Identify which cell holds the provided text, then report its (x, y) central coordinate. 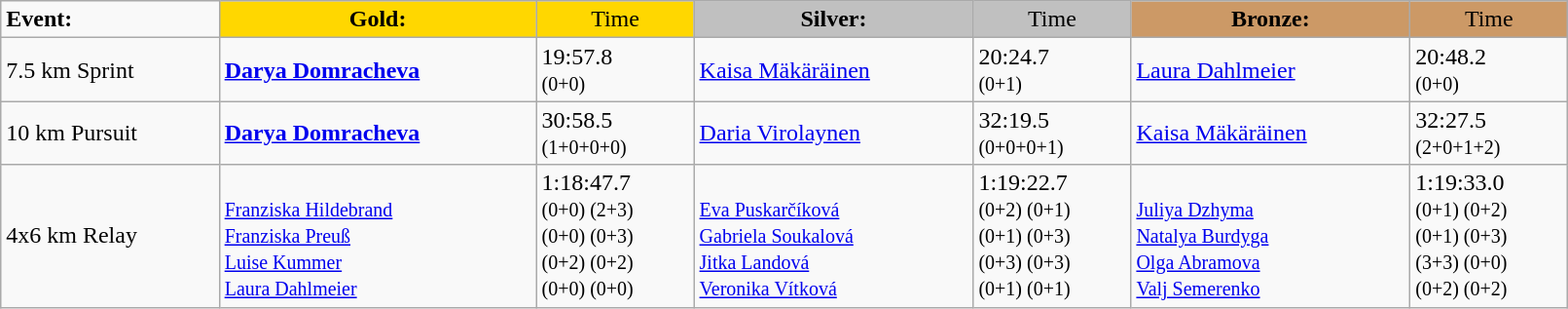
30:58.5(1+0+0+0) (615, 133)
Laura Dahlmeier (1271, 70)
20:24.7(0+1) (1052, 70)
1:19:22.7(0+2) (0+1)(0+1) (0+3)(0+3) (0+3)(0+1) (0+1) (1052, 236)
Silver: (833, 19)
4x6 km Relay (110, 236)
1:19:33.0(0+1) (0+2)(0+1) (0+3)(3+3) (0+0)(0+2) (0+2) (1489, 236)
Juliya DzhymaNatalya BurdygaOlga AbramovaValj Semerenko (1271, 236)
19:57.8(0+0) (615, 70)
10 km Pursuit (110, 133)
1:18:47.7(0+0) (2+3)(0+0) (0+3)(0+2) (0+2)(0+0) (0+0) (615, 236)
20:48.2(0+0) (1489, 70)
32:27.5(2+0+1+2) (1489, 133)
Event: (110, 19)
32:19.5 (0+0+0+1) (1052, 133)
Daria Virolaynen (833, 133)
7.5 km Sprint (110, 70)
Gold: (378, 19)
Eva PuskarčíkováGabriela SoukalováJitka LandováVeronika Vítková (833, 236)
Bronze: (1271, 19)
Franziska HildebrandFranziska PreußLuise KummerLaura Dahlmeier (378, 236)
